Return the [X, Y] coordinate for the center point of the cell that contains the specified text.  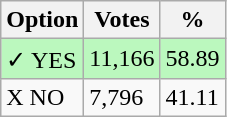
% [192, 20]
7,796 [122, 97]
41.11 [192, 97]
Option [42, 20]
58.89 [192, 59]
✓ YES [42, 59]
11,166 [122, 59]
X NO [42, 97]
Votes [122, 20]
